Locate the cell with the specified text and output its [x, y] center coordinate. 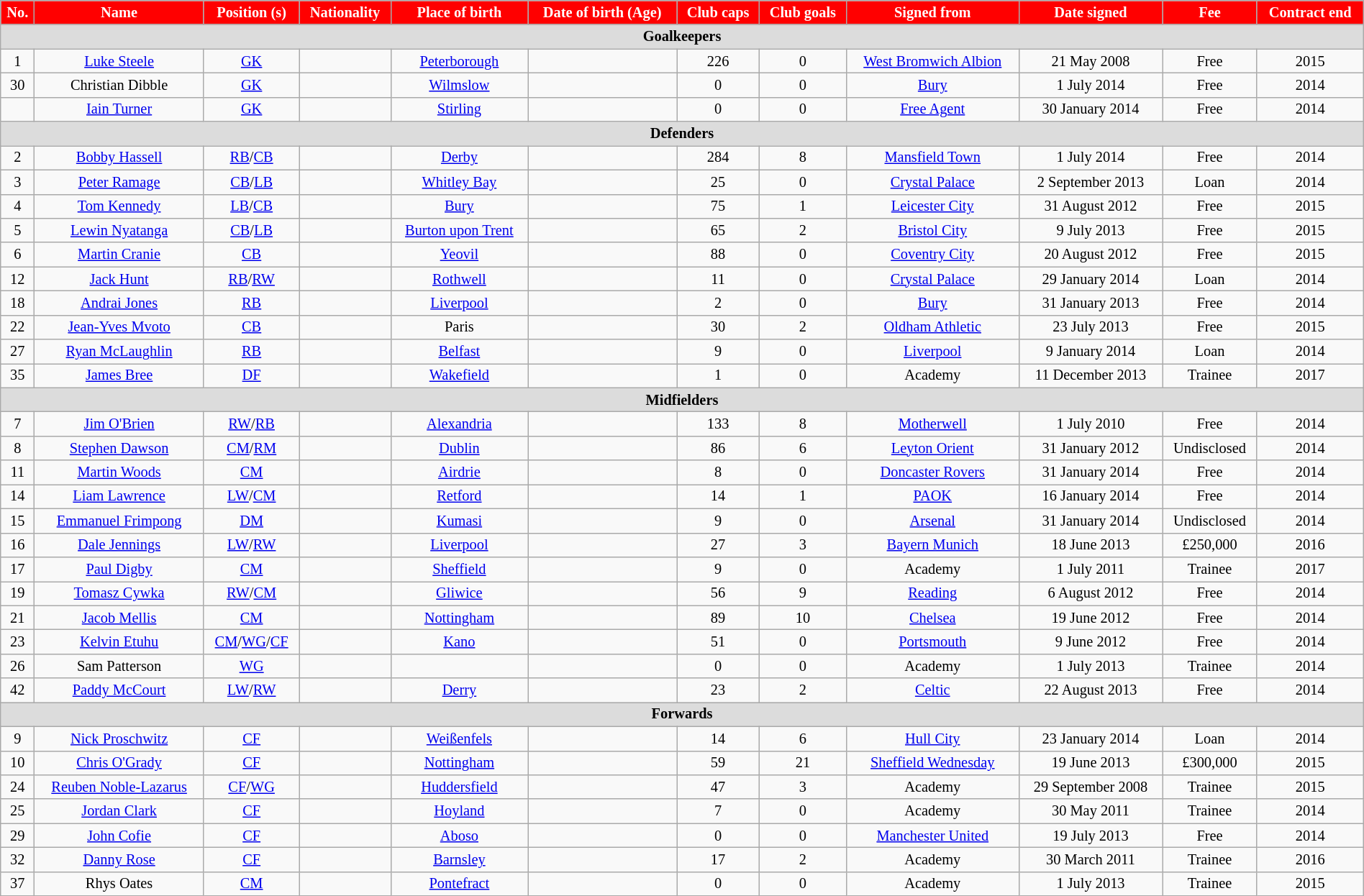
Nick Proschwitz [119, 739]
Gliwice [459, 593]
CF/WG [252, 787]
Derry [459, 690]
30 January 2014 [1091, 109]
Midfielders [682, 400]
Bayern Munich [932, 545]
Mansfield Town [932, 157]
CM/RM [252, 448]
Signed from [932, 12]
20 August 2012 [1091, 255]
Burton upon Trent [459, 230]
RB/RW [252, 279]
Jim O'Brien [119, 424]
Manchester United [932, 836]
Arsenal [932, 521]
Club caps [718, 12]
Paul Digby [119, 569]
23 January 2014 [1091, 739]
RW/CM [252, 593]
29 [17, 836]
65 [718, 230]
Peter Ramage [119, 182]
Jordan Clark [119, 811]
35 [17, 375]
Stirling [459, 109]
Hull City [932, 739]
5 [17, 230]
Tom Kennedy [119, 206]
£300,000 [1210, 763]
Wilmslow [459, 85]
Stephen Dawson [119, 448]
75 [718, 206]
1 July 2011 [1091, 569]
Airdrie [459, 472]
Aboso [459, 836]
DF [252, 375]
Free Agent [932, 109]
226 [718, 61]
RW/RB [252, 424]
Bristol City [932, 230]
Reuben Noble-Lazarus [119, 787]
31 January 2013 [1091, 303]
Emmanuel Frimpong [119, 521]
15 [17, 521]
19 June 2013 [1091, 763]
18 June 2013 [1091, 545]
Retford [459, 496]
Paddy McCourt [119, 690]
19 July 2013 [1091, 836]
18 [17, 303]
Tomasz Cywka [119, 593]
Danny Rose [119, 859]
Fee [1210, 12]
No. [17, 12]
Goalkeepers [682, 37]
Weißenfels [459, 739]
LB/CB [252, 206]
Iain Turner [119, 109]
56 [718, 593]
LW/CM [252, 496]
£250,000 [1210, 545]
Peterborough [459, 61]
Defenders [682, 134]
Sam Patterson [119, 666]
24 [17, 787]
86 [718, 448]
19 [17, 593]
Huddersfield [459, 787]
12 [17, 279]
Kelvin Etuhu [119, 641]
51 [718, 641]
Chelsea [932, 618]
22 August 2013 [1091, 690]
29 September 2008 [1091, 787]
29 January 2014 [1091, 279]
Rhys Oates [119, 884]
Barnsley [459, 859]
4 [17, 206]
Leicester City [932, 206]
23 July 2013 [1091, 327]
9 June 2012 [1091, 641]
Position (s) [252, 12]
Hoyland [459, 811]
284 [718, 157]
Sheffield Wednesday [932, 763]
59 [718, 763]
Reading [932, 593]
37 [17, 884]
Place of birth [459, 12]
Andrai Jones [119, 303]
Kumasi [459, 521]
Liam Lawrence [119, 496]
Sheffield [459, 569]
Name [119, 12]
Dale Jennings [119, 545]
Wakefield [459, 375]
Doncaster Rovers [932, 472]
30 May 2011 [1091, 811]
Chris O'Grady [119, 763]
Motherwell [932, 424]
31 August 2012 [1091, 206]
Christian Dibble [119, 85]
Martin Woods [119, 472]
RB/CB [252, 157]
CM/WG/CF [252, 641]
Martin Cranie [119, 255]
16 January 2014 [1091, 496]
89 [718, 618]
Celtic [932, 690]
Coventry City [932, 255]
26 [17, 666]
2 September 2013 [1091, 182]
133 [718, 424]
1 July 2010 [1091, 424]
Oldham Athletic [932, 327]
Belfast [459, 352]
Lewin Nyatanga [119, 230]
Luke Steele [119, 61]
31 January 2012 [1091, 448]
James Bree [119, 375]
Dublin [459, 448]
Jacob Mellis [119, 618]
WG [252, 666]
16 [17, 545]
Rothwell [459, 279]
PAOK [932, 496]
Paris [459, 327]
Yeovil [459, 255]
88 [718, 255]
9 July 2013 [1091, 230]
11 December 2013 [1091, 375]
21 May 2008 [1091, 61]
Nationality [345, 12]
Club goals [803, 12]
Jean-Yves Mvoto [119, 327]
32 [17, 859]
Contract end [1310, 12]
42 [17, 690]
Bobby Hassell [119, 157]
Ryan McLaughlin [119, 352]
Alexandria [459, 424]
West Bromwich Albion [932, 61]
9 January 2014 [1091, 352]
Pontefract [459, 884]
Forwards [682, 714]
Date of birth (Age) [603, 12]
DM [252, 521]
19 June 2012 [1091, 618]
22 [17, 327]
Portsmouth [932, 641]
47 [718, 787]
6 August 2012 [1091, 593]
Date signed [1091, 12]
Leyton Orient [932, 448]
Kano [459, 641]
Derby [459, 157]
30 March 2011 [1091, 859]
Whitley Bay [459, 182]
Jack Hunt [119, 279]
John Cofie [119, 836]
